For the text-containing cell, return its midpoint in [X, Y] coordinate format. 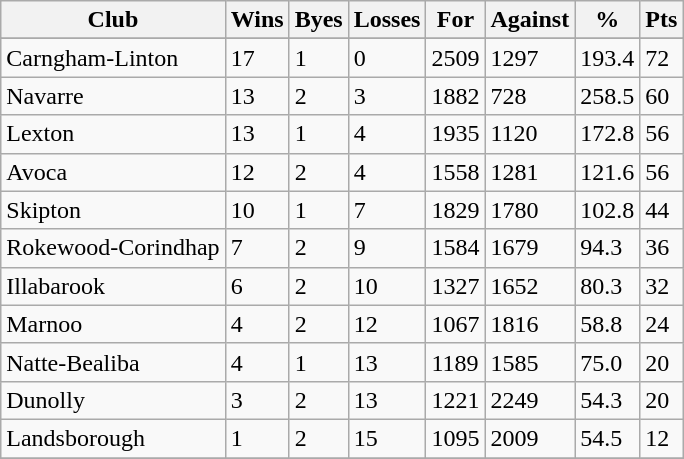
9 [387, 248]
Pts [662, 20]
58.8 [608, 324]
102.8 [608, 210]
1067 [456, 324]
1816 [530, 324]
% [608, 20]
1189 [456, 362]
728 [530, 96]
72 [662, 58]
54.5 [608, 438]
80.3 [608, 286]
1120 [530, 134]
258.5 [608, 96]
1585 [530, 362]
2009 [530, 438]
1095 [456, 438]
Dunolly [113, 400]
1679 [530, 248]
Rokewood-Corindhap [113, 248]
Lexton [113, 134]
Carngham-Linton [113, 58]
54.3 [608, 400]
Against [530, 20]
Natte-Bealiba [113, 362]
Landsborough [113, 438]
6 [257, 286]
121.6 [608, 172]
1297 [530, 58]
44 [662, 210]
Illabarook [113, 286]
1780 [530, 210]
Navarre [113, 96]
1281 [530, 172]
32 [662, 286]
2249 [530, 400]
1829 [456, 210]
36 [662, 248]
2509 [456, 58]
1558 [456, 172]
94.3 [608, 248]
Byes [318, 20]
For [456, 20]
75.0 [608, 362]
Wins [257, 20]
17 [257, 58]
1221 [456, 400]
60 [662, 96]
1882 [456, 96]
Club [113, 20]
0 [387, 58]
Marnoo [113, 324]
1935 [456, 134]
Losses [387, 20]
1584 [456, 248]
24 [662, 324]
1652 [530, 286]
15 [387, 438]
172.8 [608, 134]
Skipton [113, 210]
Avoca [113, 172]
193.4 [608, 58]
1327 [456, 286]
